Return [x, y] of the center of cell containing provided text 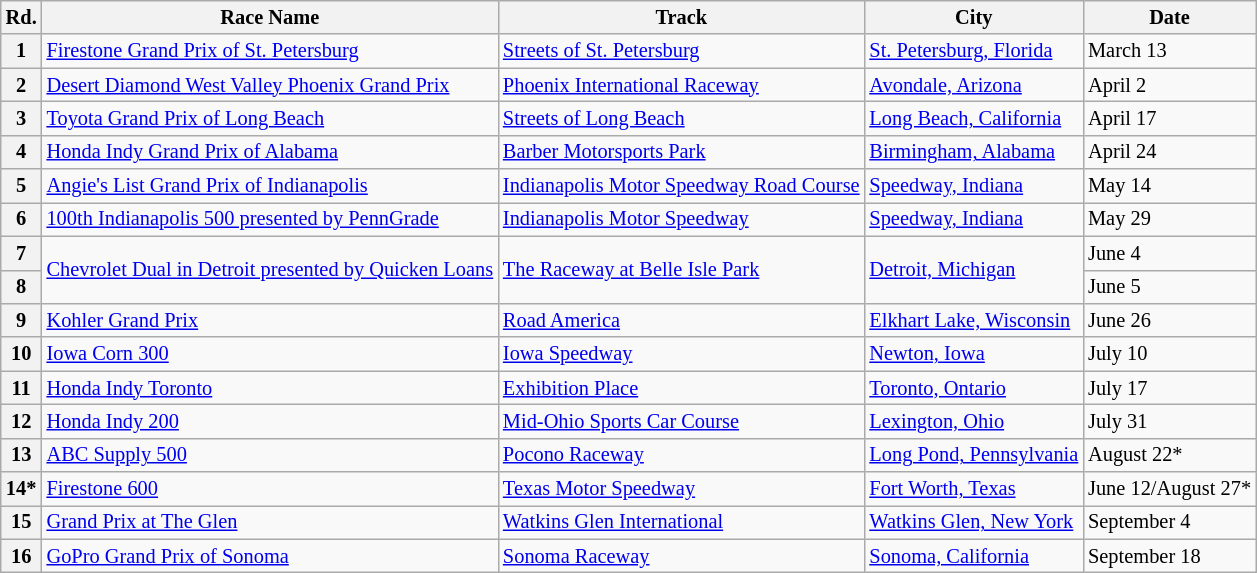
Toyota Grand Prix of Long Beach [270, 118]
Sonoma, California [974, 556]
Mid-Ohio Sports Car Course [681, 421]
April 2 [1170, 85]
Birmingham, Alabama [974, 152]
4 [22, 152]
5 [22, 186]
Firestone Grand Prix of St. Petersburg [270, 51]
Kohler Grand Prix [270, 320]
September 4 [1170, 522]
Grand Prix at The Glen [270, 522]
Exhibition Place [681, 388]
Angie's List Grand Prix of Indianapolis [270, 186]
May 14 [1170, 186]
Date [1170, 17]
April 24 [1170, 152]
Streets of St. Petersburg [681, 51]
Avondale, Arizona [974, 85]
Desert Diamond West Valley Phoenix Grand Prix [270, 85]
16 [22, 556]
ABC Supply 500 [270, 455]
St. Petersburg, Florida [974, 51]
Indianapolis Motor Speedway Road Course [681, 186]
1 [22, 51]
June 4 [1170, 253]
August 22* [1170, 455]
September 18 [1170, 556]
Newton, Iowa [974, 354]
July 31 [1170, 421]
100th Indianapolis 500 presented by PennGrade [270, 219]
Race Name [270, 17]
Track [681, 17]
April 17 [1170, 118]
June 12/August 27* [1170, 489]
May 29 [1170, 219]
June 26 [1170, 320]
15 [22, 522]
Iowa Speedway [681, 354]
12 [22, 421]
Fort Worth, Texas [974, 489]
8 [22, 287]
Sonoma Raceway [681, 556]
Pocono Raceway [681, 455]
Long Beach, California [974, 118]
Phoenix International Raceway [681, 85]
13 [22, 455]
Barber Motorsports Park [681, 152]
Long Pond, Pennsylvania [974, 455]
Indianapolis Motor Speedway [681, 219]
7 [22, 253]
Watkins Glen, New York [974, 522]
Chevrolet Dual in Detroit presented by Quicken Loans [270, 270]
Detroit, Michigan [974, 270]
6 [22, 219]
The Raceway at Belle Isle Park [681, 270]
Honda Indy Grand Prix of Alabama [270, 152]
City [974, 17]
March 13 [1170, 51]
Road America [681, 320]
Iowa Corn 300 [270, 354]
Watkins Glen International [681, 522]
Texas Motor Speedway [681, 489]
GoPro Grand Prix of Sonoma [270, 556]
Honda Indy Toronto [270, 388]
3 [22, 118]
9 [22, 320]
11 [22, 388]
Toronto, Ontario [974, 388]
June 5 [1170, 287]
2 [22, 85]
Streets of Long Beach [681, 118]
July 17 [1170, 388]
10 [22, 354]
Firestone 600 [270, 489]
14* [22, 489]
Lexington, Ohio [974, 421]
Honda Indy 200 [270, 421]
Rd. [22, 17]
Elkhart Lake, Wisconsin [974, 320]
July 10 [1170, 354]
